Search for the cell housing the specified text and yield its (X, Y) center coordinate. 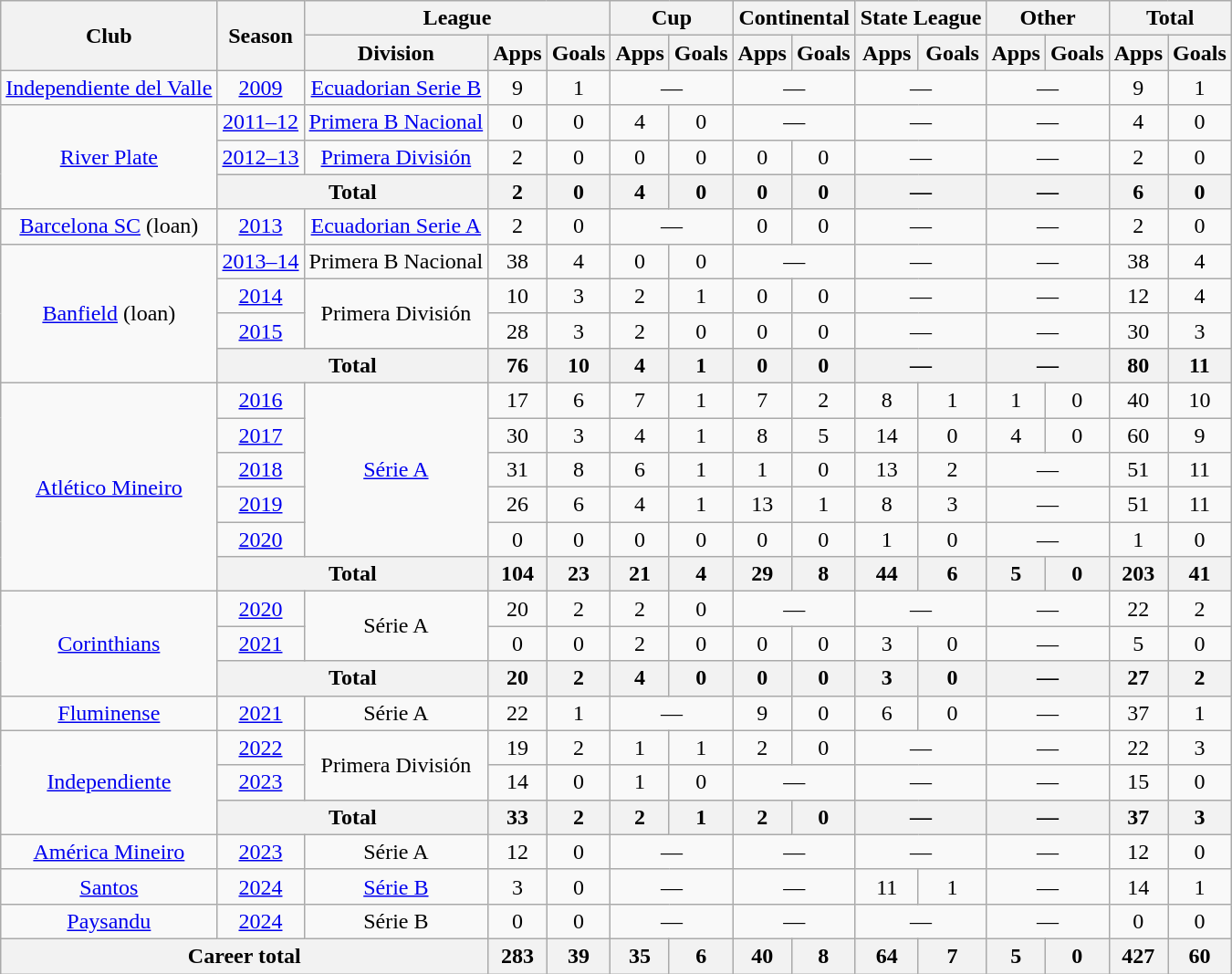
2022 (261, 748)
League (457, 18)
2013 (261, 226)
2018 (261, 470)
2009 (261, 88)
2015 (261, 330)
33 (517, 817)
2019 (261, 505)
17 (517, 400)
35 (640, 956)
Atlético Mineiro (110, 487)
State League (921, 18)
28 (517, 330)
Continental (794, 18)
31 (517, 470)
Ecuadorian Serie B (396, 88)
Corinthians (110, 644)
Season (261, 36)
2012–13 (261, 157)
Barcelona SC (loan) (110, 226)
27 (1138, 678)
427 (1138, 956)
Other (1048, 18)
América Mineiro (110, 852)
2011–12 (261, 122)
Independiente (110, 782)
23 (579, 574)
15 (1138, 782)
29 (762, 574)
2017 (261, 435)
Division (396, 53)
80 (1138, 365)
104 (517, 574)
2016 (261, 400)
Career total (245, 956)
Independiente del Valle (110, 88)
Santos (110, 886)
39 (579, 956)
Fluminense (110, 713)
Paysandu (110, 921)
76 (517, 365)
Banfield (loan) (110, 313)
283 (517, 956)
River Plate (110, 157)
44 (887, 574)
Cup (672, 18)
203 (1138, 574)
26 (517, 505)
64 (887, 956)
Club (110, 36)
Ecuadorian Serie A (396, 226)
2013–14 (261, 261)
2014 (261, 296)
19 (517, 748)
21 (640, 574)
41 (1200, 574)
